Search for the cell housing the specified text and yield its [X, Y] center coordinate. 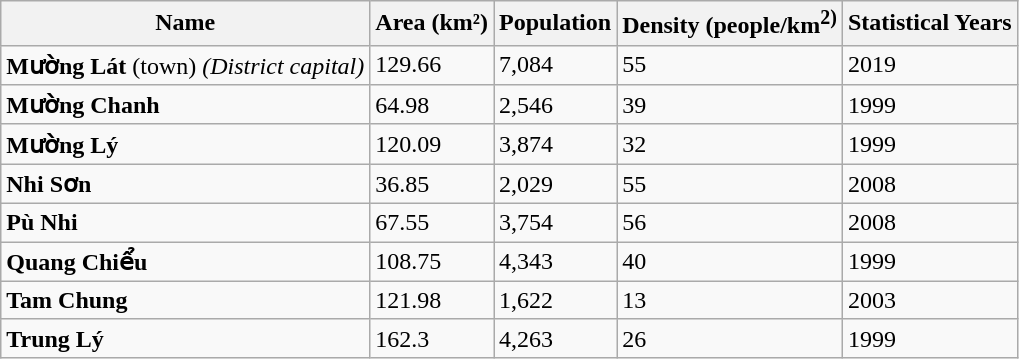
Population [556, 24]
7,084 [556, 65]
4,263 [556, 338]
2003 [930, 300]
Area (km²) [432, 24]
120.09 [432, 144]
13 [730, 300]
3,874 [556, 144]
4,343 [556, 262]
Mường Chanh [186, 105]
39 [730, 105]
1,622 [556, 300]
Nhi Sơn [186, 184]
Name [186, 24]
64.98 [432, 105]
Pù Nhi [186, 223]
Quang Chiểu [186, 262]
Statistical Years [930, 24]
121.98 [432, 300]
36.85 [432, 184]
Trung Lý [186, 338]
40 [730, 262]
32 [730, 144]
129.66 [432, 65]
108.75 [432, 262]
26 [730, 338]
Mường Lý [186, 144]
67.55 [432, 223]
56 [730, 223]
Mường Lát (town) (District capital) [186, 65]
Tam Chung [186, 300]
2,546 [556, 105]
162.3 [432, 338]
2019 [930, 65]
2,029 [556, 184]
3,754 [556, 223]
Density (people/km2) [730, 24]
